Find where the given text appears and provide that cell's center as (x, y) coordinate. 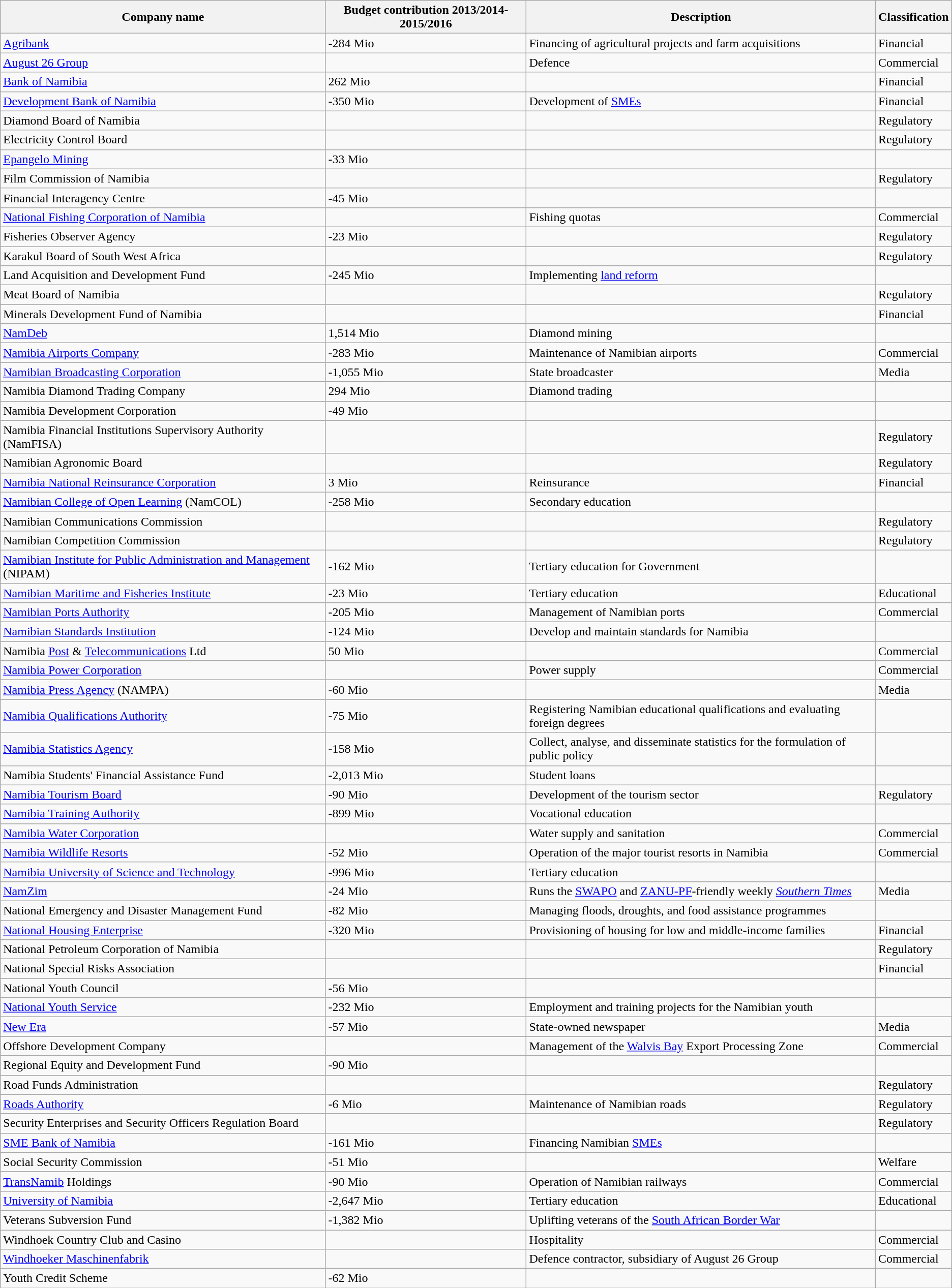
-56 Mio (426, 988)
Maintenance of Namibian roads (701, 1104)
Defence (701, 63)
Budget contribution 2013/2014-2015/2016 (426, 17)
Fisheries Observer Agency (163, 236)
Registering Namibian educational qualifications and evaluating foreign degrees (701, 716)
Development Bank of Namibia (163, 101)
Namibia Diamond Trading Company (163, 391)
-158 Mio (426, 749)
Fishing quotas (701, 217)
Diamond mining (701, 333)
Namibian Agronomic Board (163, 463)
Namibian Ports Authority (163, 612)
Namibian College of Open Learning (NamCOL) (163, 502)
Namibian Broadcasting Corporation (163, 372)
-2,013 Mio (426, 775)
-82 Mio (426, 910)
-2,647 Mio (426, 1201)
Roads Authority (163, 1104)
Provisioning of housing for low and middle-income families (701, 930)
NamZim (163, 891)
Namibia Power Corporation (163, 670)
-75 Mio (426, 716)
Company name (163, 17)
Meat Board of Namibia (163, 295)
Reinsurance (701, 482)
-57 Mio (426, 1027)
-124 Mio (426, 632)
-232 Mio (426, 1007)
August 26 Group (163, 63)
Road Funds Administration (163, 1085)
-52 Mio (426, 852)
Financing Namibian SMEs (701, 1143)
Namibian Competition Commission (163, 540)
State broadcaster (701, 372)
Namibian Standards Institution (163, 632)
Namibia Statistics Agency (163, 749)
-62 Mio (426, 1278)
Defence contractor, subsidiary of August 26 Group (701, 1259)
-996 Mio (426, 872)
Namibia Students' Financial Assistance Fund (163, 775)
Namibia National Reinsurance Corporation (163, 482)
-51 Mio (426, 1162)
Agribank (163, 43)
Financial Interagency Centre (163, 198)
SME Bank of Namibia (163, 1143)
Water supply and sanitation (701, 833)
National Youth Council (163, 988)
Namibia Wildlife Resorts (163, 852)
262 Mio (426, 82)
Offshore Development Company (163, 1046)
Management of Namibian ports (701, 612)
Diamond Board of Namibia (163, 120)
National Youth Service (163, 1007)
National Petroleum Corporation of Namibia (163, 949)
-350 Mio (426, 101)
Tertiary education for Government (701, 566)
-205 Mio (426, 612)
Power supply (701, 670)
Maintenance of Namibian airports (701, 353)
Namibia Qualifications Authority (163, 716)
Secondary education (701, 502)
Operation of Namibian railways (701, 1181)
Film Commission of Namibia (163, 178)
Welfare (913, 1162)
Regional Equity and Development Fund (163, 1065)
National Special Risks Association (163, 969)
Veterans Subversion Fund (163, 1220)
Namibia Financial Institutions Supervisory Authority (NamFISA) (163, 437)
Management of the Walvis Bay Export Processing Zone (701, 1046)
Namibian Communications Commission (163, 521)
Namibia Airports Company (163, 353)
Electricity Control Board (163, 140)
TransNamib Holdings (163, 1181)
Develop and maintain standards for Namibia (701, 632)
Runs the SWAPO and ZANU-PF-friendly weekly Southern Times (701, 891)
Namibia Post & Telecommunications Ltd (163, 651)
-320 Mio (426, 930)
-258 Mio (426, 502)
3 Mio (426, 482)
Windhoek Country Club and Casino (163, 1240)
-33 Mio (426, 159)
-24 Mio (426, 891)
Implementing land reform (701, 275)
Security Enterprises and Security Officers Regulation Board (163, 1123)
-284 Mio (426, 43)
Karakul Board of South West Africa (163, 256)
-283 Mio (426, 353)
Bank of Namibia (163, 82)
Development of SMEs (701, 101)
Uplifting veterans of the South African Border War (701, 1220)
Financing of agricultural projects and farm acquisitions (701, 43)
Employment and training projects for the Namibian youth (701, 1007)
Social Security Commission (163, 1162)
New Era (163, 1027)
Hospitality (701, 1240)
Namibia Training Authority (163, 814)
Namibia Water Corporation (163, 833)
-1,055 Mio (426, 372)
Namibian Maritime and Fisheries Institute (163, 593)
Namibia Tourism Board (163, 794)
-245 Mio (426, 275)
Collect, analyse, and disseminate statistics for the formulation of public policy (701, 749)
-45 Mio (426, 198)
294 Mio (426, 391)
State-owned newspaper (701, 1027)
Operation of the major tourist resorts in Namibia (701, 852)
Namibia Press Agency (NAMPA) (163, 690)
NamDeb (163, 333)
Student loans (701, 775)
Namibia University of Science and Technology (163, 872)
National Housing Enterprise (163, 930)
-6 Mio (426, 1104)
-49 Mio (426, 411)
-60 Mio (426, 690)
50 Mio (426, 651)
Land Acquisition and Development Fund (163, 275)
Namibian Institute for Public Administration and Management (NIPAM) (163, 566)
National Emergency and Disaster Management Fund (163, 910)
University of Namibia (163, 1201)
Epangelo Mining (163, 159)
Classification (913, 17)
-1,382 Mio (426, 1220)
Minerals Development Fund of Namibia (163, 314)
Vocational education (701, 814)
Windhoeker Maschinenfabrik (163, 1259)
Youth Credit Scheme (163, 1278)
National Fishing Corporation of Namibia (163, 217)
Development of the tourism sector (701, 794)
-161 Mio (426, 1143)
-899 Mio (426, 814)
Description (701, 17)
-162 Mio (426, 566)
1,514 Mio (426, 333)
Managing floods, droughts, and food assistance programmes (701, 910)
Diamond trading (701, 391)
Namibia Development Corporation (163, 411)
